Locate the cell with the specified text and output its [X, Y] center coordinate. 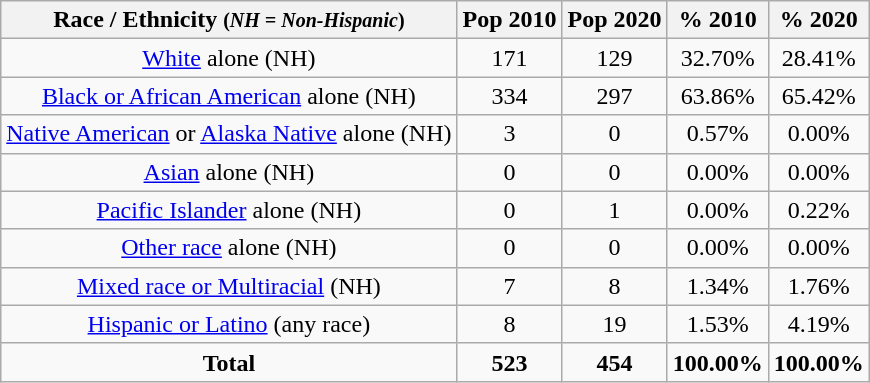
334 [510, 96]
Hispanic or Latino (any race) [229, 324]
0.57% [718, 134]
171 [510, 58]
7 [510, 286]
4.19% [818, 324]
65.42% [818, 96]
Pacific Islander alone (NH) [229, 210]
297 [614, 96]
523 [510, 362]
Pop 2020 [614, 20]
Total [229, 362]
1.53% [718, 324]
0.22% [818, 210]
19 [614, 324]
Pop 2010 [510, 20]
454 [614, 362]
63.86% [718, 96]
1 [614, 210]
1.76% [818, 286]
% 2010 [718, 20]
28.41% [818, 58]
Black or African American alone (NH) [229, 96]
Race / Ethnicity (NH = Non-Hispanic) [229, 20]
Native American or Alaska Native alone (NH) [229, 134]
Mixed race or Multiracial (NH) [229, 286]
32.70% [718, 58]
White alone (NH) [229, 58]
129 [614, 58]
Asian alone (NH) [229, 172]
3 [510, 134]
% 2020 [818, 20]
Other race alone (NH) [229, 248]
1.34% [718, 286]
